Locate the cell with the specified text and output its [X, Y] center coordinate. 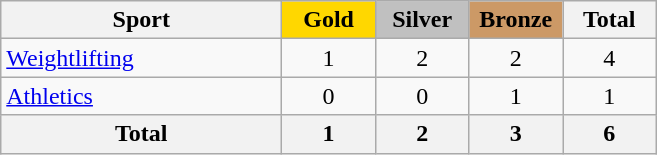
Sport [142, 20]
Weightlifting [142, 58]
4 [609, 58]
Gold [329, 20]
6 [609, 134]
Bronze [516, 20]
Athletics [142, 96]
3 [516, 134]
Silver [422, 20]
